Detect which cell encompasses the target text, then output its [x, y] center coordinate. 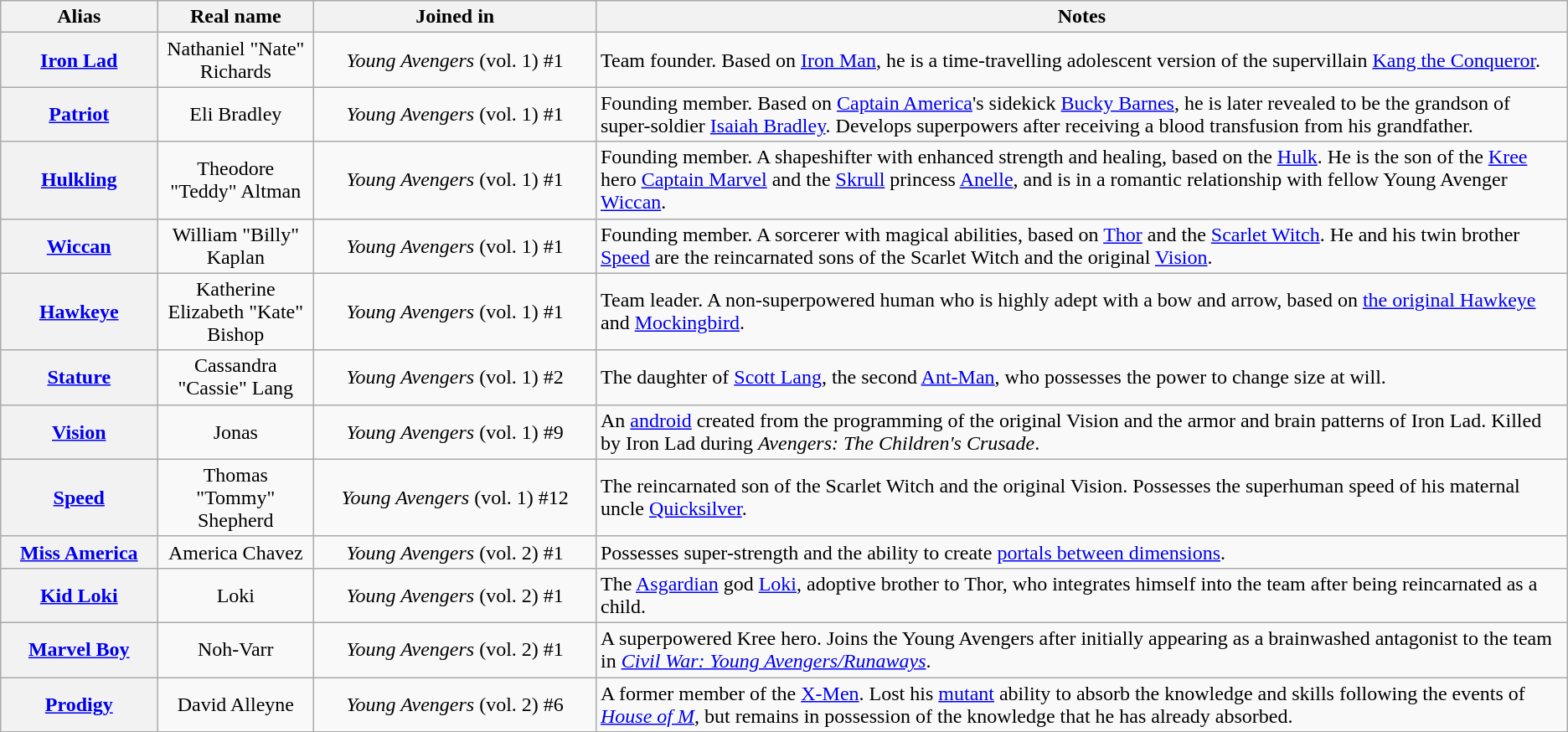
Prodigy [79, 704]
Speed [79, 497]
Young Avengers (vol. 1) #9 [456, 432]
William "Billy" Kaplan [236, 246]
Nathaniel "Nate" Richards [236, 60]
Theodore "Teddy" Altman [236, 180]
Loki [236, 595]
Joined in [456, 17]
Vision [79, 432]
Young Avengers (vol. 1) #12 [456, 497]
Marvel Boy [79, 650]
The reincarnated son of the Scarlet Witch and the original Vision. Possesses the superhuman speed of his maternal uncle Quicksilver. [1081, 497]
Alias [79, 17]
David Alleyne [236, 704]
Thomas "Tommy" Shepherd [236, 497]
Iron Lad [79, 60]
The daughter of Scott Lang, the second Ant-Man, who possesses the power to change size at will. [1081, 377]
Miss America [79, 552]
Noh-Varr [236, 650]
Notes [1081, 17]
America Chavez [236, 552]
Kid Loki [79, 595]
The Asgardian god Loki, adoptive brother to Thor, who integrates himself into the team after being reincarnated as a child. [1081, 595]
Real name [236, 17]
Cassandra "Cassie" Lang [236, 377]
Patriot [79, 114]
Katherine Elizabeth "Kate" Bishop [236, 312]
Jonas [236, 432]
Stature [79, 377]
Eli Bradley [236, 114]
Hawkeye [79, 312]
Team founder. Based on Iron Man, he is a time-travelling adolescent version of the supervillain Kang the Conqueror. [1081, 60]
Wiccan [79, 246]
Team leader. A non-superpowered human who is highly adept with a bow and arrow, based on the original Hawkeye and Mockingbird. [1081, 312]
Possesses super-strength and the ability to create portals between dimensions. [1081, 552]
Young Avengers (vol. 2) #6 [456, 704]
Young Avengers (vol. 1) #2 [456, 377]
Hulkling [79, 180]
